Search for the cell housing the specified text and yield its (x, y) center coordinate. 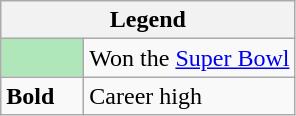
Legend (148, 20)
Bold (42, 96)
Career high (190, 96)
Won the Super Bowl (190, 58)
